Locate the cell with the specified text and output its [X, Y] center coordinate. 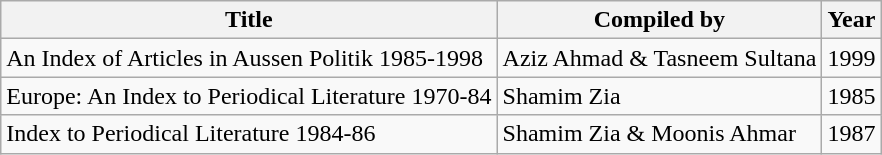
Shamim Zia & Moonis Ahmar [660, 134]
An Index of Articles in Aussen Politik 1985-1998 [249, 58]
Shamim Zia [660, 96]
1985 [852, 96]
1999 [852, 58]
Europe: An Index to Periodical Literature 1970-84 [249, 96]
Title [249, 20]
Aziz Ahmad & Tasneem Sultana [660, 58]
Year [852, 20]
Compiled by [660, 20]
Index to Periodical Literature 1984-86 [249, 134]
1987 [852, 134]
